Search for the cell housing the specified text and yield its (X, Y) center coordinate. 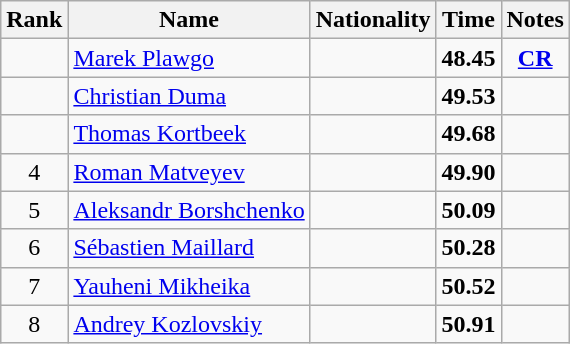
49.90 (468, 172)
50.52 (468, 286)
50.09 (468, 210)
48.45 (468, 58)
Sébastien Maillard (189, 248)
Marek Plawgo (189, 58)
Yauheni Mikheika (189, 286)
6 (34, 248)
49.53 (468, 96)
4 (34, 172)
50.91 (468, 324)
Roman Matveyev (189, 172)
Christian Duma (189, 96)
7 (34, 286)
Name (189, 20)
5 (34, 210)
Nationality (373, 20)
Aleksandr Borshchenko (189, 210)
Thomas Kortbeek (189, 134)
50.28 (468, 248)
8 (34, 324)
Time (468, 20)
Andrey Kozlovskiy (189, 324)
Notes (535, 20)
Rank (34, 20)
CR (535, 58)
49.68 (468, 134)
